Return (X, Y) of the center of cell containing provided text 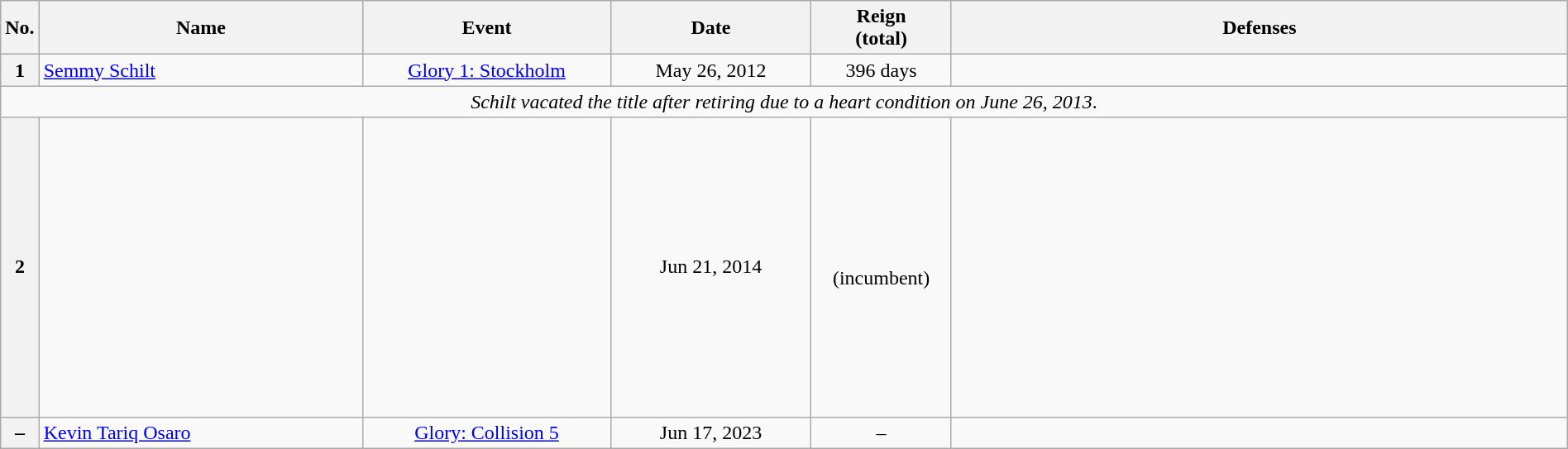
Semmy Schilt (201, 70)
396 days (882, 70)
Kevin Tariq Osaro (201, 432)
Defenses (1259, 28)
Jun 17, 2023 (711, 432)
No. (20, 28)
Jun 21, 2014 (711, 267)
2 (20, 267)
May 26, 2012 (711, 70)
Name (201, 28)
Event (486, 28)
Reign(total) (882, 28)
Glory: Collision 5 (486, 432)
(incumbent) (882, 267)
Glory 1: Stockholm (486, 70)
Schilt vacated the title after retiring due to a heart condition on June 26, 2013. (784, 102)
Date (711, 28)
1 (20, 70)
